From the cell containing the given text, extract its center point as (X, Y) coordinate. 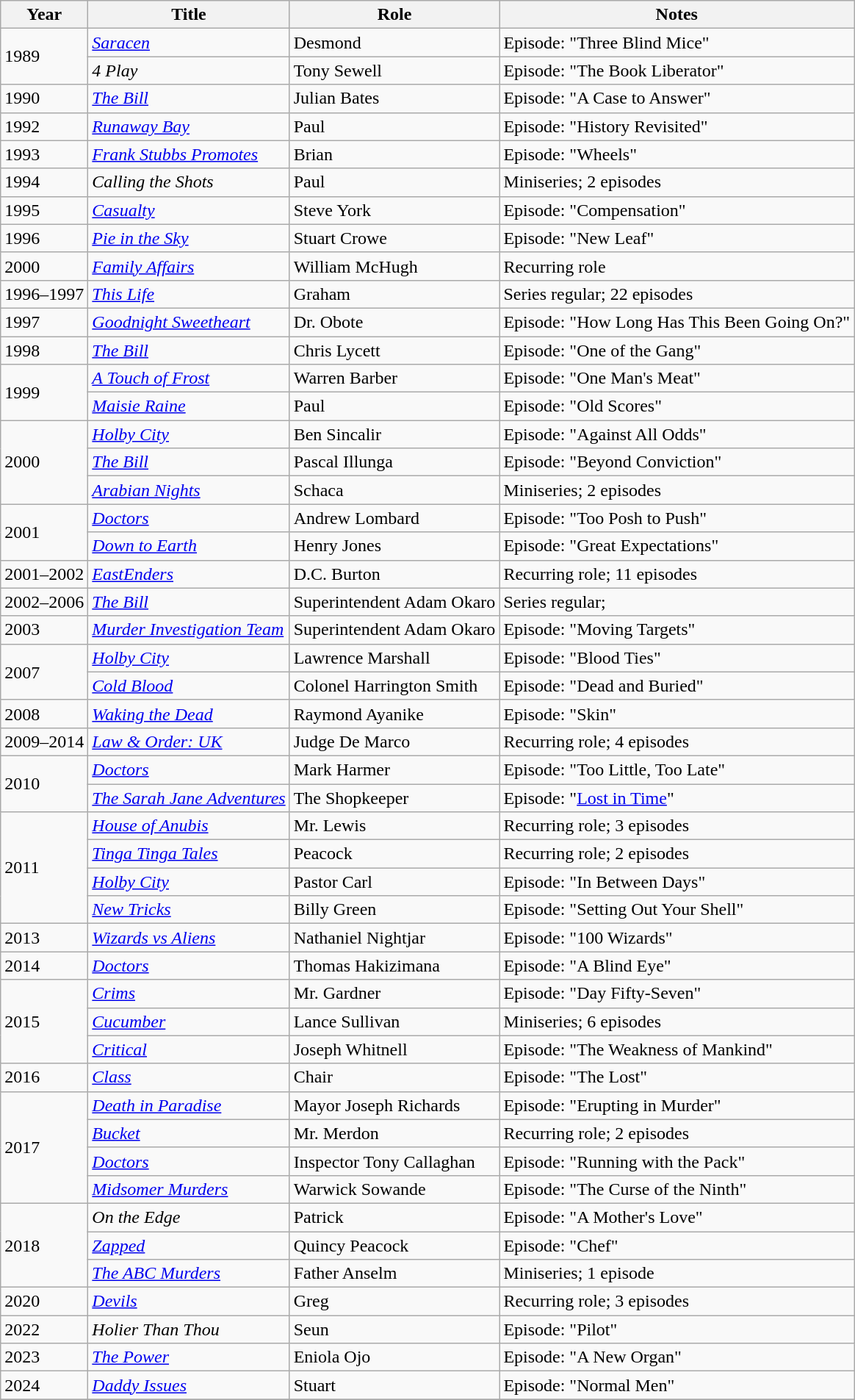
Daddy Issues (189, 1385)
Mayor Joseph Richards (394, 1105)
Mr. Gardner (394, 994)
Brian (394, 154)
Episode: "How Long Has This Been Going On?" (677, 322)
Episode: "A New Organ" (677, 1357)
Notes (677, 15)
Year (44, 15)
Devils (189, 1302)
2007 (44, 672)
Goodnight Sweetheart (189, 322)
Nathaniel Nightjar (394, 938)
Desmond (394, 43)
Title (189, 15)
Casualty (189, 210)
Seun (394, 1329)
Recurring role (677, 266)
The Shopkeeper (394, 797)
1989 (44, 57)
Andrew Lombard (394, 518)
Crims (189, 994)
Henry Jones (394, 546)
Julian Bates (394, 98)
1990 (44, 98)
Episode: "A Case to Answer" (677, 98)
Episode: "Dead and Buried" (677, 686)
Saracen (189, 43)
1999 (44, 392)
1993 (44, 154)
Wizards vs Aliens (189, 938)
Pastor Carl (394, 882)
Episode: "Skin" (677, 714)
Cucumber (189, 1022)
Dr. Obote (394, 322)
Quincy Peacock (394, 1246)
Episode: "History Revisited" (677, 126)
Patrick (394, 1217)
Maisie Raine (189, 406)
2001–2002 (44, 574)
Episode: "A Mother's Love" (677, 1217)
Episode: "Old Scores" (677, 406)
Pascal Illunga (394, 462)
Episode: "Moving Targets" (677, 630)
Episode: "Day Fifty-Seven" (677, 994)
Episode: "The Book Liberator" (677, 71)
Chris Lycett (394, 351)
2018 (44, 1245)
Pie in the Sky (189, 238)
Bucket (189, 1133)
2002–2006 (44, 602)
Billy Green (394, 910)
Down to Earth (189, 546)
Episode: "The Curse of the Ninth" (677, 1189)
D.C. Burton (394, 574)
Mr. Merdon (394, 1133)
1995 (44, 210)
Stuart (394, 1385)
Holier Than Thou (189, 1329)
The Sarah Jane Adventures (189, 797)
Zapped (189, 1246)
Recurring role; 4 episodes (677, 742)
Episode: "Too Little, Too Late" (677, 769)
Midsomer Murders (189, 1189)
Lance Sullivan (394, 1022)
Episode: "One Man's Meat" (677, 378)
2013 (44, 938)
Miniseries; 1 episode (677, 1274)
1997 (44, 322)
Episode: "Lost in Time" (677, 797)
Episode: "100 Wizards" (677, 938)
Episode: "Wheels" (677, 154)
Judge De Marco (394, 742)
Colonel Harrington Smith (394, 686)
2020 (44, 1302)
William McHugh (394, 266)
Thomas Hakizimana (394, 966)
A Touch of Frost (189, 378)
Episode: "Normal Men" (677, 1385)
1992 (44, 126)
2003 (44, 630)
Frank Stubbs Promotes (189, 154)
Graham (394, 294)
1996–1997 (44, 294)
4 Play (189, 71)
2015 (44, 1022)
On the Edge (189, 1217)
Family Affairs (189, 266)
Episode: "One of the Gang" (677, 351)
Episode: "Erupting in Murder" (677, 1105)
Joseph Whitnell (394, 1049)
Episode: "Pilot" (677, 1329)
Calling the Shots (189, 182)
Warwick Sowande (394, 1189)
Murder Investigation Team (189, 630)
New Tricks (189, 910)
Episode: "Chef" (677, 1246)
Eniola Ojo (394, 1357)
Chair (394, 1077)
Schaca (394, 490)
Episode: "A Blind Eye" (677, 966)
Cold Blood (189, 686)
Tinga Tinga Tales (189, 854)
House of Anubis (189, 826)
1996 (44, 238)
2011 (44, 868)
2001 (44, 532)
2024 (44, 1385)
Miniseries; 6 episodes (677, 1022)
Arabian Nights (189, 490)
Episode: "The Lost" (677, 1077)
Ben Sincalir (394, 434)
2008 (44, 714)
Critical (189, 1049)
Episode: "New Leaf" (677, 238)
2022 (44, 1329)
Episode: "Setting Out Your Shell" (677, 910)
Death in Paradise (189, 1105)
The ABC Murders (189, 1274)
Episode: "The Weakness of Mankind" (677, 1049)
Episode: "Great Expectations" (677, 546)
Raymond Ayanike (394, 714)
2014 (44, 966)
Series regular; (677, 602)
2017 (44, 1147)
This Life (189, 294)
Greg (394, 1302)
2023 (44, 1357)
2010 (44, 783)
Peacock (394, 854)
Waking the Dead (189, 714)
Episode: "Against All Odds" (677, 434)
Stuart Crowe (394, 238)
2016 (44, 1077)
Role (394, 15)
Recurring role; 11 episodes (677, 574)
Mr. Lewis (394, 826)
The Power (189, 1357)
Class (189, 1077)
Episode: "Blood Ties" (677, 658)
Episode: "Compensation" (677, 210)
Steve York (394, 210)
Tony Sewell (394, 71)
Episode: "Running with the Pack" (677, 1161)
Episode: "Three Blind Mice" (677, 43)
Law & Order: UK (189, 742)
Runaway Bay (189, 126)
Episode: "In Between Days" (677, 882)
Father Anselm (394, 1274)
EastEnders (189, 574)
Warren Barber (394, 378)
Episode: "Too Posh to Push" (677, 518)
Inspector Tony Callaghan (394, 1161)
Episode: "Beyond Conviction" (677, 462)
Lawrence Marshall (394, 658)
1998 (44, 351)
1994 (44, 182)
2009–2014 (44, 742)
Series regular; 22 episodes (677, 294)
Mark Harmer (394, 769)
